Find where the given text appears and provide that cell's center as [x, y] coordinate. 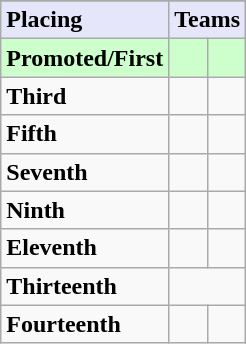
Placing [85, 20]
Ninth [85, 210]
Thirteenth [85, 286]
Eleventh [85, 248]
Fourteenth [85, 324]
Fifth [85, 134]
Third [85, 96]
Promoted/First [85, 58]
Seventh [85, 172]
Teams [208, 20]
